Extract the (X, Y) coordinate from the center of the cell holding the provided text.  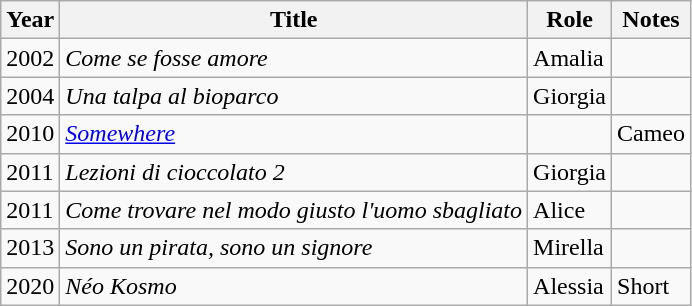
Come trovare nel modo giusto l'uomo sbagliato (294, 210)
Title (294, 20)
2004 (30, 96)
Short (652, 286)
Role (570, 20)
2002 (30, 58)
Una talpa al bioparco (294, 96)
Notes (652, 20)
2013 (30, 248)
2020 (30, 286)
Year (30, 20)
Come se fosse amore (294, 58)
Néo Kosmo (294, 286)
Lezioni di cioccolato 2 (294, 172)
Alessia (570, 286)
Alice (570, 210)
Sono un pirata, sono un signore (294, 248)
Cameo (652, 134)
2010 (30, 134)
Somewhere (294, 134)
Amalia (570, 58)
Mirella (570, 248)
